Scan for the cell matching the given text and deliver its [X, Y] coordinate at center. 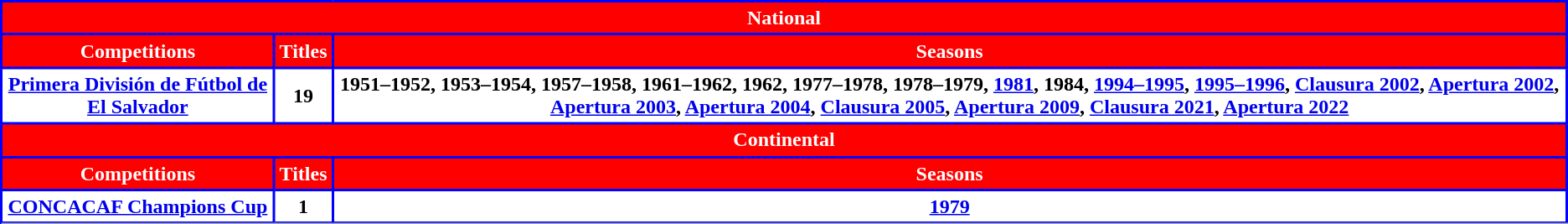
1979 [950, 206]
Continental [784, 140]
Primera División de Fútbol de El Salvador [138, 96]
1 [303, 206]
19 [303, 96]
National [784, 18]
CONCACAF Champions Cup [138, 206]
